Extract the [x, y] coordinate from the center of the cell holding the provided text.  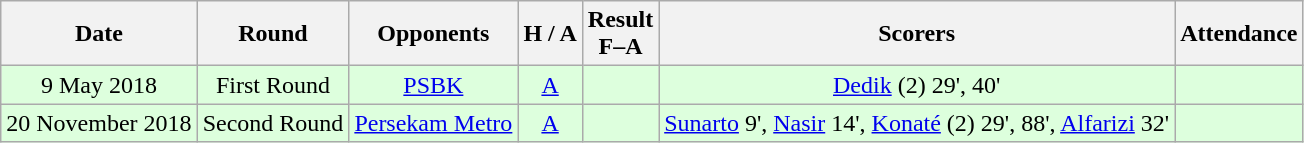
First Round [273, 85]
Opponents [434, 34]
9 May 2018 [99, 85]
Second Round [273, 123]
H / A [550, 34]
Date [99, 34]
Persekam Metro [434, 123]
Dedik (2) 29', 40' [917, 85]
Attendance [1239, 34]
PSBK [434, 85]
Scorers [917, 34]
20 November 2018 [99, 123]
ResultF–A [620, 34]
Sunarto 9', Nasir 14', Konaté (2) 29', 88', Alfarizi 32' [917, 123]
Round [273, 34]
